Locate the cell with the specified text and output its (x, y) center coordinate. 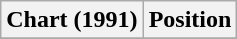
Chart (1991) (72, 20)
Position (190, 20)
